Extract the (x, y) coordinate from the center of the cell holding the provided text.  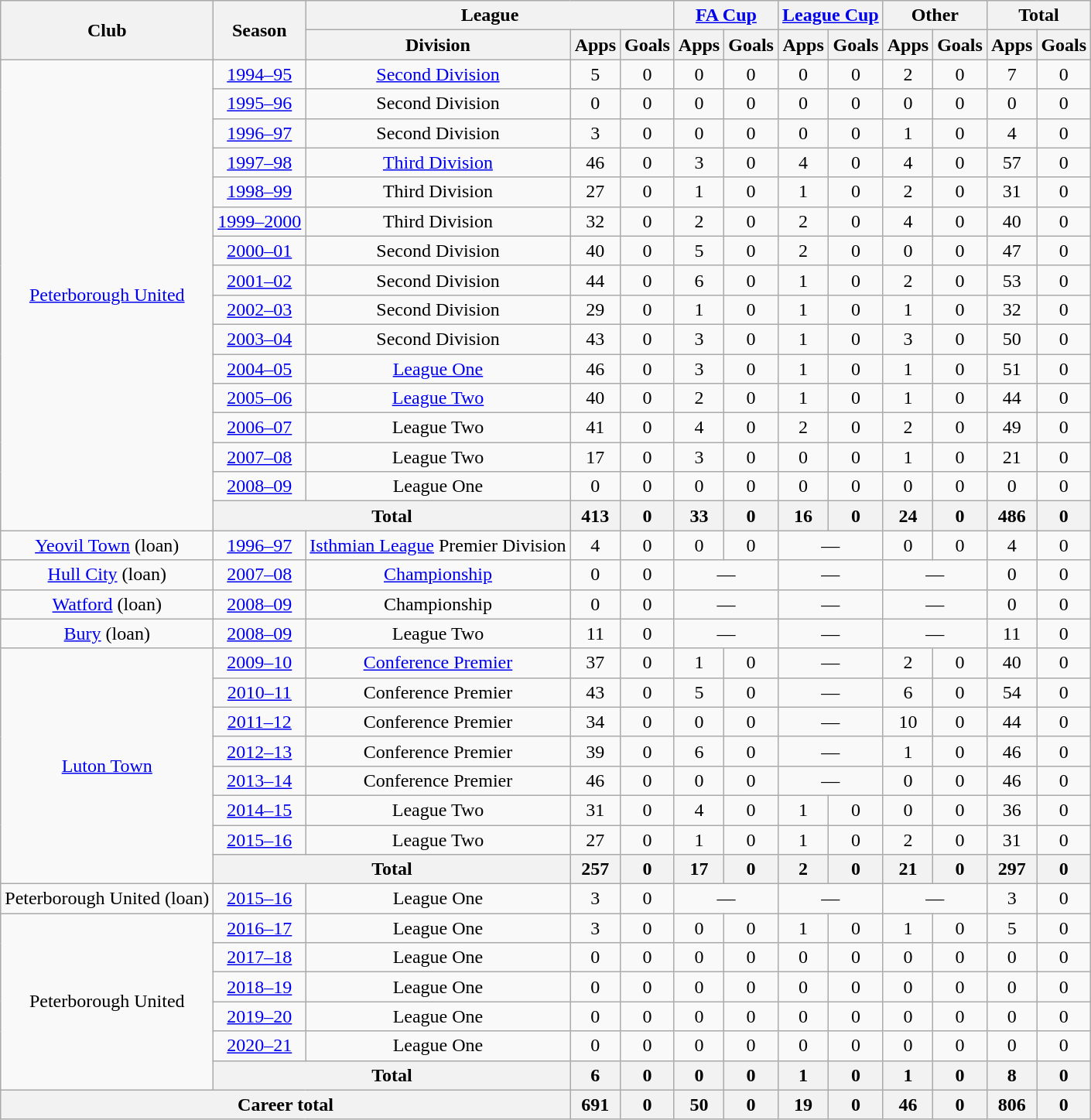
Watford (loan) (107, 604)
486 (1011, 516)
1995–96 (260, 104)
2001–02 (260, 280)
2020–21 (260, 1046)
39 (595, 751)
806 (1011, 1105)
2014–15 (260, 810)
2010–11 (260, 692)
Peterborough United (loan) (107, 899)
297 (1011, 869)
2017–18 (260, 958)
57 (1011, 162)
2004–05 (260, 369)
53 (1011, 280)
33 (699, 516)
2002–03 (260, 309)
Luton Town (107, 766)
36 (1011, 810)
7 (1011, 74)
2012–13 (260, 751)
10 (908, 722)
2005–06 (260, 398)
2006–07 (260, 428)
Division (438, 45)
2009–10 (260, 663)
League Cup (830, 15)
413 (595, 516)
Isthmian League Premier Division (438, 545)
Club (107, 30)
Yeovil Town (loan) (107, 545)
Other (935, 15)
8 (1011, 1075)
19 (803, 1105)
League (491, 15)
37 (595, 663)
1994–95 (260, 74)
47 (1011, 251)
34 (595, 722)
2000–01 (260, 251)
24 (908, 516)
51 (1011, 369)
54 (1011, 692)
2003–04 (260, 339)
41 (595, 428)
29 (595, 309)
Season (260, 30)
16 (803, 516)
2018–19 (260, 987)
FA Cup (726, 15)
49 (1011, 428)
2019–20 (260, 1016)
2013–14 (260, 780)
1997–98 (260, 162)
Career total (286, 1105)
Bury (loan) (107, 633)
1998–99 (260, 192)
2016–17 (260, 928)
Hull City (loan) (107, 575)
691 (595, 1105)
2011–12 (260, 722)
1999–2000 (260, 221)
257 (595, 869)
